Pinpoint the cell where the given text exists, returning its [x, y] midpoint coordinate. 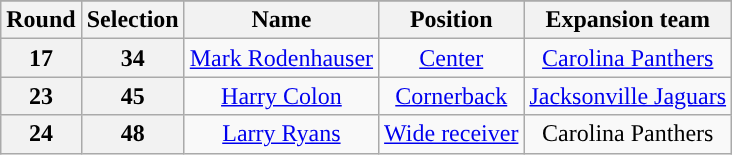
48 [132, 134]
Selection [132, 20]
Jacksonville Jaguars [628, 96]
17 [41, 58]
Larry Ryans [281, 134]
Harry Colon [281, 96]
Expansion team [628, 20]
23 [41, 96]
Round [41, 20]
24 [41, 134]
Position [452, 20]
Cornerback [452, 96]
Name [281, 20]
Center [452, 58]
Mark Rodenhauser [281, 58]
Wide receiver [452, 134]
34 [132, 58]
45 [132, 96]
